Provide the [x, y] coordinate of the cell's center where the given text is located.  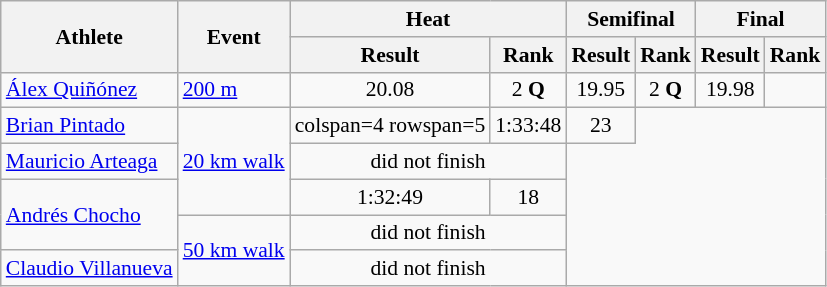
Final [760, 19]
Mauricio Arteaga [90, 162]
Álex Quiñónez [90, 90]
Event [234, 36]
20.08 [390, 90]
Claudio Villanueva [90, 269]
19.95 [600, 90]
Brian Pintado [90, 126]
200 m [234, 90]
Athlete [90, 36]
50 km walk [234, 250]
23 [600, 126]
18 [528, 197]
20 km walk [234, 162]
1:33:48 [528, 126]
Heat [428, 19]
colspan=4 rowspan=5 [390, 126]
1:32:49 [390, 197]
Semifinal [630, 19]
19.98 [730, 90]
Andrés Chocho [90, 214]
